Detect which cell encompasses the target text, then output its [x, y] center coordinate. 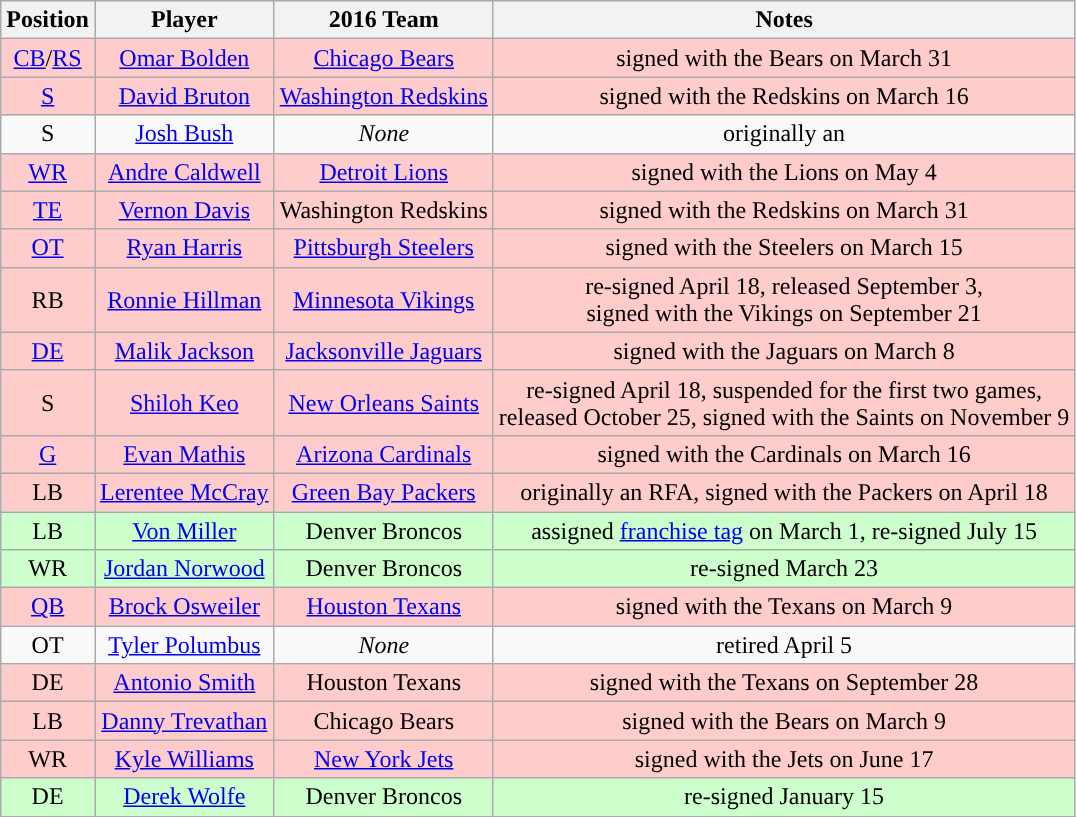
Notes [784, 20]
signed with the Cardinals on March 16 [784, 454]
signed with the Bears on March 9 [784, 721]
David Bruton [184, 96]
Minnesota Vikings [384, 300]
RB [48, 300]
Shiloh Keo [184, 402]
signed with the Steelers on March 15 [784, 248]
signed with the Texans on September 28 [784, 683]
CB/RS [48, 58]
Evan Mathis [184, 454]
signed with the Redskins on March 16 [784, 96]
Jacksonville Jaguars [384, 351]
Jordan Norwood [184, 569]
Antonio Smith [184, 683]
signed with the Redskins on March 31 [784, 210]
re-signed April 18, released September 3,signed with the Vikings on September 21 [784, 300]
Brock Osweiler [184, 607]
Omar Bolden [184, 58]
QB [48, 607]
re-signed March 23 [784, 569]
re-signed April 18, suspended for the first two games,released October 25, signed with the Saints on November 9 [784, 402]
Ronnie Hillman [184, 300]
Arizona Cardinals [384, 454]
re-signed January 15 [784, 797]
New York Jets [384, 759]
Player [184, 20]
G [48, 454]
Andre Caldwell [184, 172]
New Orleans Saints [384, 402]
Detroit Lions [384, 172]
TE [48, 210]
signed with the Lions on May 4 [784, 172]
signed with the Bears on March 31 [784, 58]
assigned franchise tag on March 1, re-signed July 15 [784, 531]
2016 Team [384, 20]
retired April 5 [784, 645]
Position [48, 20]
Ryan Harris [184, 248]
Lerentee McCray [184, 492]
Kyle Williams [184, 759]
signed with the Texans on March 9 [784, 607]
originally an [784, 134]
Josh Bush [184, 134]
Pittsburgh Steelers [384, 248]
Derek Wolfe [184, 797]
signed with the Jaguars on March 8 [784, 351]
Danny Trevathan [184, 721]
signed with the Jets on June 17 [784, 759]
Malik Jackson [184, 351]
Green Bay Packers [384, 492]
Vernon Davis [184, 210]
Tyler Polumbus [184, 645]
originally an RFA, signed with the Packers on April 18 [784, 492]
Von Miller [184, 531]
